Detect which cell encompasses the target text, then output its [x, y] center coordinate. 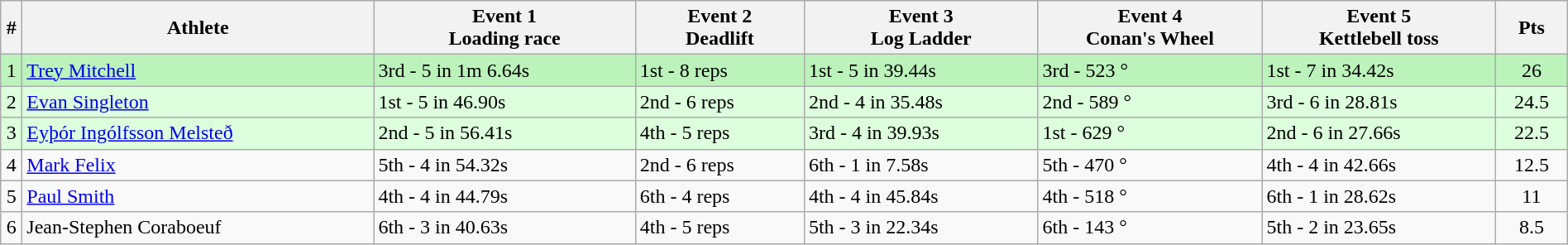
4th - 4 in 45.84s [921, 196]
2nd - 4 in 35.48s [921, 102]
2 [12, 102]
2nd - 5 in 56.41s [504, 133]
6th - 4 reps [719, 196]
12.5 [1532, 165]
3rd - 4 in 39.93s [921, 133]
1 [12, 70]
3 [12, 133]
Jean-Stephen Coraboeuf [198, 228]
Event 3Log Ladder [921, 28]
1st - 629 ° [1150, 133]
Evan Singleton [198, 102]
6th - 1 in 7.58s [921, 165]
Event 2Deadlift [719, 28]
Eyþór Ingólfsson Melsteð [198, 133]
1st - 5 in 39.44s [921, 70]
4th - 4 in 42.66s [1379, 165]
5 [12, 196]
1st - 8 reps [719, 70]
4th - 4 in 44.79s [504, 196]
1st - 5 in 46.90s [504, 102]
Event 4Conan's Wheel [1150, 28]
Athlete [198, 28]
3rd - 523 ° [1150, 70]
2nd - 6 in 27.66s [1379, 133]
Event 1Loading race [504, 28]
5th - 470 ° [1150, 165]
6th - 143 ° [1150, 228]
Event 5Kettlebell toss [1379, 28]
Pts [1532, 28]
11 [1532, 196]
5th - 4 in 54.32s [504, 165]
8.5 [1532, 228]
4th - 518 ° [1150, 196]
26 [1532, 70]
2nd - 589 ° [1150, 102]
6th - 1 in 28.62s [1379, 196]
Paul Smith [198, 196]
4 [12, 165]
22.5 [1532, 133]
3rd - 5 in 1m 6.64s [504, 70]
3rd - 6 in 28.81s [1379, 102]
# [12, 28]
1st - 7 in 34.42s [1379, 70]
5th - 2 in 23.65s [1379, 228]
24.5 [1532, 102]
Trey Mitchell [198, 70]
6th - 3 in 40.63s [504, 228]
6 [12, 228]
Mark Felix [198, 165]
5th - 3 in 22.34s [921, 228]
